Provide the (x, y) coordinate of the cell's center where the given text is located.  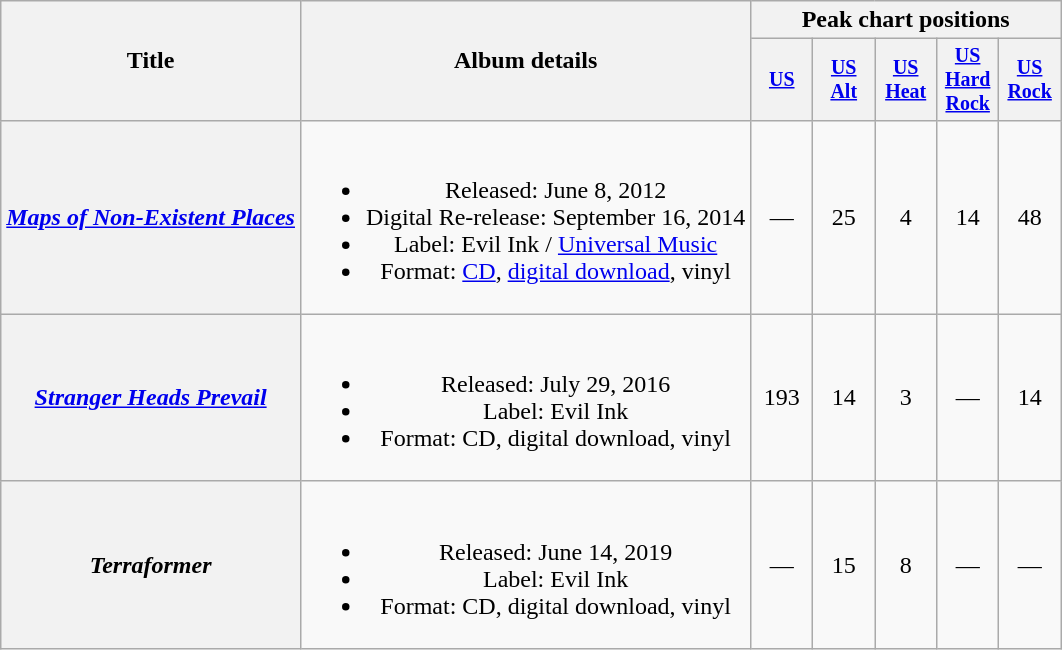
US Alt (844, 80)
8 (906, 564)
Title (151, 61)
4 (906, 217)
Released: June 14, 2019Label: Evil InkFormat: CD, digital download, vinyl (525, 564)
US Hard Rock (968, 80)
48 (1030, 217)
USHeat (906, 80)
Album details (525, 61)
Terraformer (151, 564)
193 (782, 398)
Released: July 29, 2016Label: Evil InkFormat: CD, digital download, vinyl (525, 398)
3 (906, 398)
Peak chart positions (906, 20)
25 (844, 217)
US (782, 80)
Stranger Heads Prevail (151, 398)
Released: June 8, 2012Digital Re-release: September 16, 2014Label: Evil Ink / Universal MusicFormat: CD, digital download, vinyl (525, 217)
US Rock (1030, 80)
15 (844, 564)
Maps of Non-Existent Places (151, 217)
